Return the [x, y] coordinate for the center point of the cell that contains the specified text.  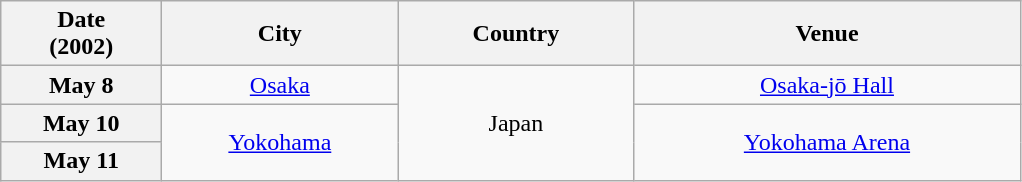
Country [516, 34]
Yokohama [280, 142]
Venue [827, 34]
May 8 [82, 85]
Date(2002) [82, 34]
Japan [516, 123]
Osaka-jō Hall [827, 85]
City [280, 34]
May 11 [82, 161]
Osaka [280, 85]
May 10 [82, 123]
Yokohama Arena [827, 142]
